Extract the [x, y] coordinate from the center of the cell holding the provided text.  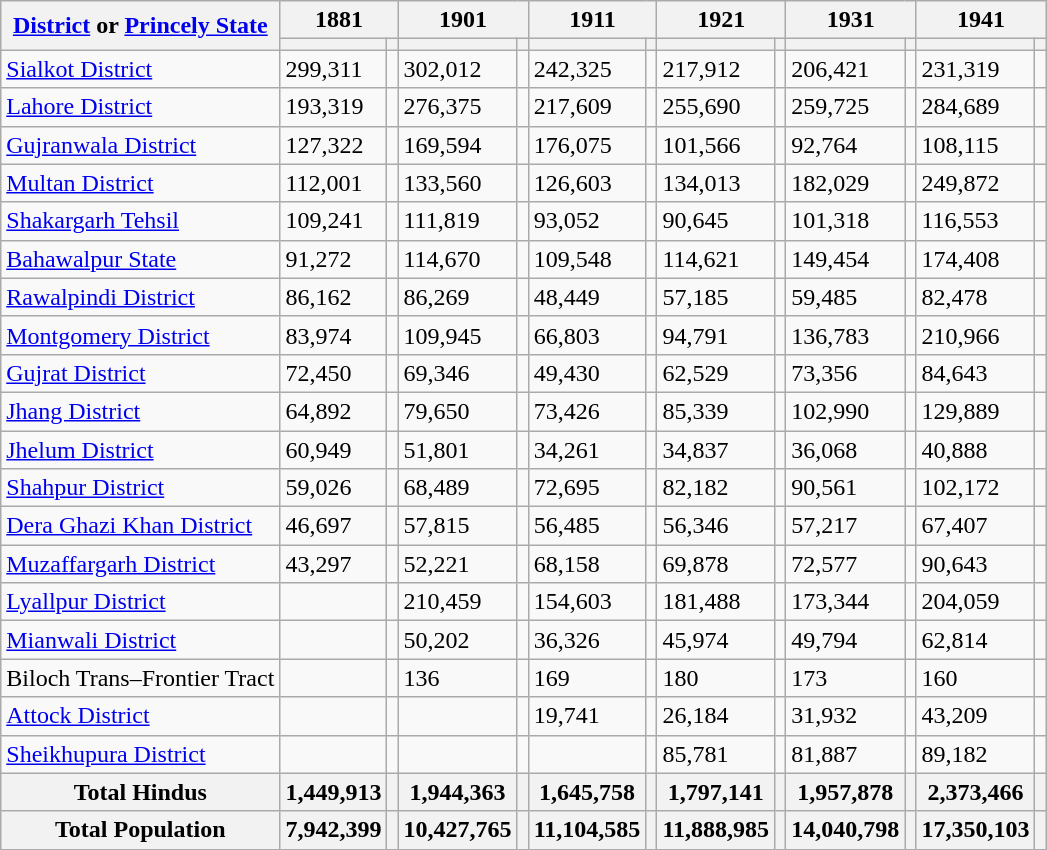
District or Princely State [140, 26]
Shahpur District [140, 488]
Attock District [140, 716]
242,325 [587, 69]
90,643 [976, 564]
36,326 [587, 640]
Lahore District [140, 107]
129,889 [976, 411]
90,645 [716, 221]
133,560 [458, 183]
56,346 [716, 526]
79,650 [458, 411]
Mianwali District [140, 640]
26,184 [716, 716]
259,725 [846, 107]
Dera Ghazi Khan District [140, 526]
59,485 [846, 297]
109,945 [458, 335]
255,690 [716, 107]
86,162 [334, 297]
249,872 [976, 183]
34,837 [716, 449]
1921 [722, 20]
36,068 [846, 449]
181,488 [716, 602]
85,339 [716, 411]
217,912 [716, 69]
182,029 [846, 183]
127,322 [334, 145]
49,794 [846, 640]
136 [458, 678]
Muzaffargarh District [140, 564]
284,689 [976, 107]
43,209 [976, 716]
Jhelum District [140, 449]
2,373,466 [976, 792]
59,026 [334, 488]
112,001 [334, 183]
173 [846, 678]
68,158 [587, 564]
72,577 [846, 564]
136,783 [846, 335]
72,450 [334, 373]
Lyallpur District [140, 602]
86,269 [458, 297]
73,356 [846, 373]
114,621 [716, 259]
Bahawalpur State [140, 259]
276,375 [458, 107]
Shakargarh Tehsil [140, 221]
57,815 [458, 526]
210,966 [976, 335]
67,407 [976, 526]
72,695 [587, 488]
68,489 [458, 488]
92,764 [846, 145]
66,803 [587, 335]
206,421 [846, 69]
1901 [463, 20]
302,012 [458, 69]
102,990 [846, 411]
134,013 [716, 183]
1,449,913 [334, 792]
108,115 [976, 145]
Montgomery District [140, 335]
10,427,765 [458, 830]
154,603 [587, 602]
1,797,141 [716, 792]
62,529 [716, 373]
Sialkot District [140, 69]
89,182 [976, 754]
50,202 [458, 640]
73,426 [587, 411]
174,408 [976, 259]
111,819 [458, 221]
69,878 [716, 564]
Multan District [140, 183]
7,942,399 [334, 830]
Total Population [140, 830]
64,892 [334, 411]
Jhang District [140, 411]
1911 [592, 20]
Total Hindus [140, 792]
31,932 [846, 716]
169 [587, 678]
1,944,363 [458, 792]
1931 [851, 20]
48,449 [587, 297]
19,741 [587, 716]
82,478 [976, 297]
Sheikhupura District [140, 754]
169,594 [458, 145]
126,603 [587, 183]
94,791 [716, 335]
62,814 [976, 640]
109,548 [587, 259]
56,485 [587, 526]
91,272 [334, 259]
299,311 [334, 69]
40,888 [976, 449]
34,261 [587, 449]
43,297 [334, 564]
11,888,985 [716, 830]
210,459 [458, 602]
101,318 [846, 221]
Biloch Trans–Frontier Tract [140, 678]
49,430 [587, 373]
109,241 [334, 221]
85,781 [716, 754]
101,566 [716, 145]
160 [976, 678]
114,670 [458, 259]
52,221 [458, 564]
14,040,798 [846, 830]
17,350,103 [976, 830]
57,217 [846, 526]
51,801 [458, 449]
180 [716, 678]
102,172 [976, 488]
93,052 [587, 221]
204,059 [976, 602]
173,344 [846, 602]
1,645,758 [587, 792]
45,974 [716, 640]
1,957,878 [846, 792]
60,949 [334, 449]
11,104,585 [587, 830]
116,553 [976, 221]
84,643 [976, 373]
82,182 [716, 488]
193,319 [334, 107]
176,075 [587, 145]
149,454 [846, 259]
69,346 [458, 373]
217,609 [587, 107]
Gujrat District [140, 373]
46,697 [334, 526]
Rawalpindi District [140, 297]
57,185 [716, 297]
90,561 [846, 488]
83,974 [334, 335]
1941 [981, 20]
1881 [339, 20]
Gujranwala District [140, 145]
231,319 [976, 69]
81,887 [846, 754]
